From the cell containing the given text, extract its center point as [X, Y] coordinate. 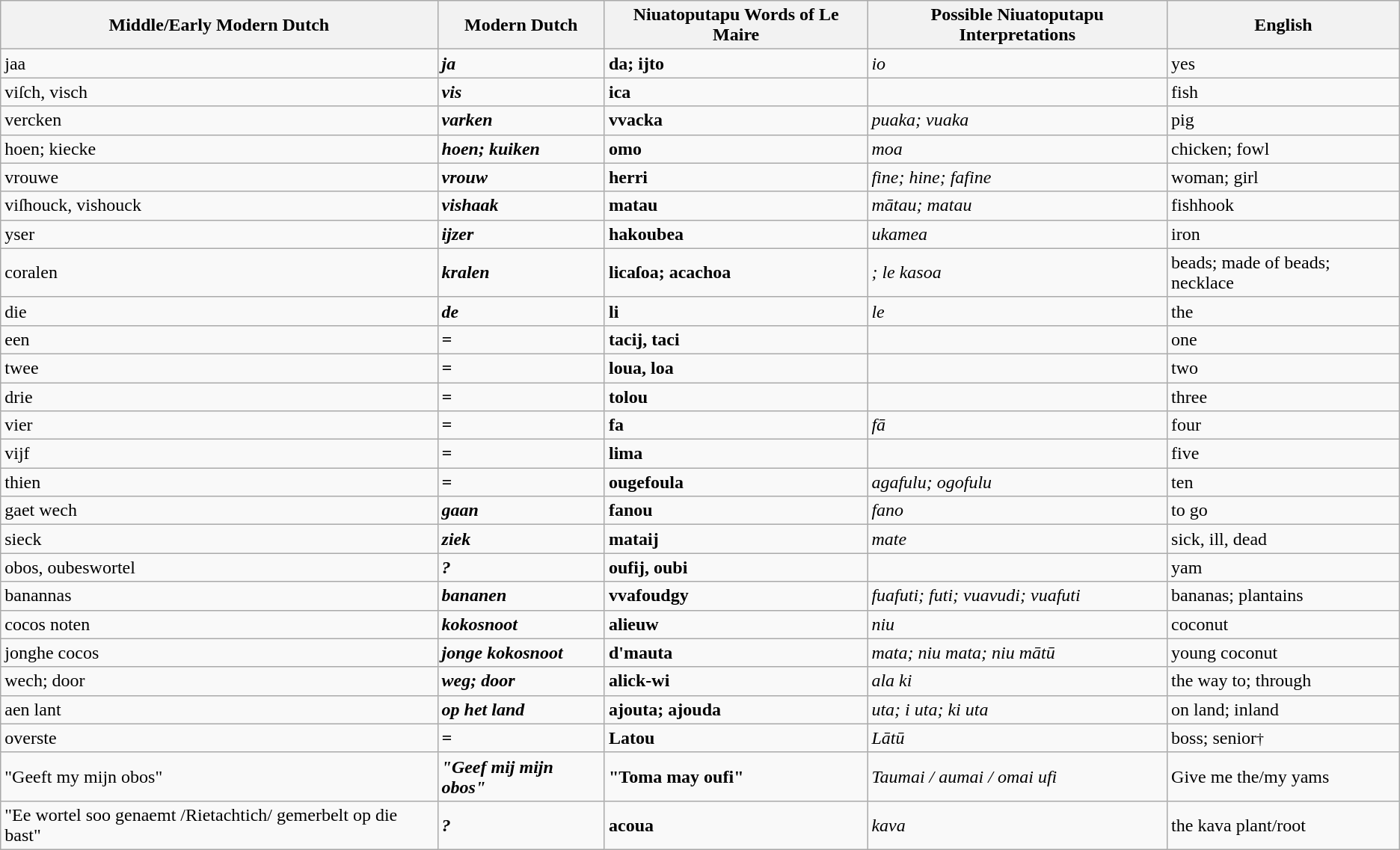
viſhouck, vishouck [219, 206]
loua, loa [736, 368]
"Ee wortel soo genaemt /Rietachtich/ gemerbelt op die bast" [219, 825]
on land; inland [1283, 709]
ougefoula [736, 482]
ajouta; ajouda [736, 709]
vier [219, 425]
bananen [521, 596]
herri [736, 177]
Modern Dutch [521, 25]
sick, ill, dead [1283, 539]
cocos noten [219, 624]
moa [1017, 149]
fine; hine; fafine [1017, 177]
"Toma may oufi" [736, 776]
vrouw [521, 177]
ten [1283, 482]
lima [736, 454]
oufij, oubi [736, 567]
d'mauta [736, 653]
hakoubea [736, 234]
English [1283, 25]
omo [736, 149]
Middle/Early Modern Dutch [219, 25]
matau [736, 206]
chicken; fowl [1283, 149]
mataij [736, 539]
fa [736, 425]
twee [219, 368]
fano [1017, 511]
kokosnoot [521, 624]
one [1283, 339]
op het land [521, 709]
drie [219, 397]
ijzer [521, 234]
vrouwe [219, 177]
five [1283, 454]
fishhook [1283, 206]
banannas [219, 596]
boss; senior† [1283, 738]
hoen; kiecke [219, 149]
"Geef mij mijn obos" [521, 776]
iron [1283, 234]
overste [219, 738]
yser [219, 234]
yes [1283, 64]
tacij, taci [736, 339]
een [219, 339]
wech; door [219, 681]
beads; made of beads; necklace [1283, 272]
vis [521, 92]
tolou [736, 397]
alick-wi [736, 681]
jaa [219, 64]
die [219, 311]
fanou [736, 511]
kralen [521, 272]
de [521, 311]
bananas; plantains [1283, 596]
to go [1283, 511]
ziek [521, 539]
kava [1017, 825]
vvacka [736, 120]
mātau; matau [1017, 206]
thien [219, 482]
Niuatoputapu Words of Le Maire [736, 25]
agafulu; ogofulu [1017, 482]
da; ijto [736, 64]
yam [1283, 567]
licaſoa; acachoa [736, 272]
sieck [219, 539]
mate [1017, 539]
gaan [521, 511]
woman; girl [1283, 177]
the [1283, 311]
coralen [219, 272]
four [1283, 425]
three [1283, 397]
uta; i uta; ki uta [1017, 709]
vercken [219, 120]
young coconut [1283, 653]
varken [521, 120]
vvafoudgy [736, 596]
io [1017, 64]
weg; door [521, 681]
the kava plant/root [1283, 825]
Lātū [1017, 738]
hoen; kuiken [521, 149]
li [736, 311]
the way to; through [1283, 681]
Latou [736, 738]
"Geeft my mijn obos" [219, 776]
acoua [736, 825]
ala ki [1017, 681]
vishaak [521, 206]
alieuw [736, 624]
pig [1283, 120]
jonge kokosnoot [521, 653]
viſch, visch [219, 92]
ja [521, 64]
puaka; vuaka [1017, 120]
fā [1017, 425]
aen lant [219, 709]
niu [1017, 624]
Possible Niuatoputapu Interpretations [1017, 25]
ica [736, 92]
vijf [219, 454]
; le kasoa [1017, 272]
mata; niu mata; niu mātū [1017, 653]
fuafuti; futi; vuavudi; vuafuti [1017, 596]
gaet wech [219, 511]
Give me the/my yams [1283, 776]
jonghe cocos [219, 653]
two [1283, 368]
ukamea [1017, 234]
obos, oubeswortel [219, 567]
fish [1283, 92]
coconut [1283, 624]
Taumai / aumai / omai ufi [1017, 776]
le [1017, 311]
